Locate the cell with the specified text and output its (X, Y) center coordinate. 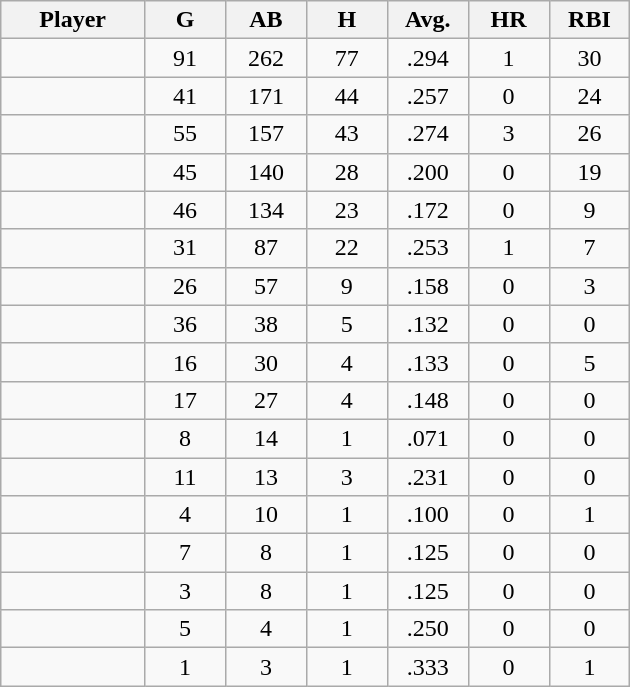
.132 (428, 324)
16 (186, 362)
140 (266, 172)
.253 (428, 248)
.148 (428, 400)
.250 (428, 629)
31 (186, 248)
.172 (428, 210)
.257 (428, 96)
77 (346, 58)
27 (266, 400)
46 (186, 210)
AB (266, 20)
11 (186, 477)
.100 (428, 515)
171 (266, 96)
HR (508, 20)
14 (266, 438)
38 (266, 324)
H (346, 20)
17 (186, 400)
44 (346, 96)
262 (266, 58)
23 (346, 210)
19 (590, 172)
45 (186, 172)
87 (266, 248)
13 (266, 477)
57 (266, 286)
.231 (428, 477)
.333 (428, 667)
36 (186, 324)
.158 (428, 286)
10 (266, 515)
.274 (428, 134)
43 (346, 134)
134 (266, 210)
.133 (428, 362)
RBI (590, 20)
.200 (428, 172)
G (186, 20)
.071 (428, 438)
.294 (428, 58)
91 (186, 58)
24 (590, 96)
157 (266, 134)
28 (346, 172)
55 (186, 134)
Avg. (428, 20)
41 (186, 96)
Player (73, 20)
22 (346, 248)
